Locate the cell with the specified text and output its [x, y] center coordinate. 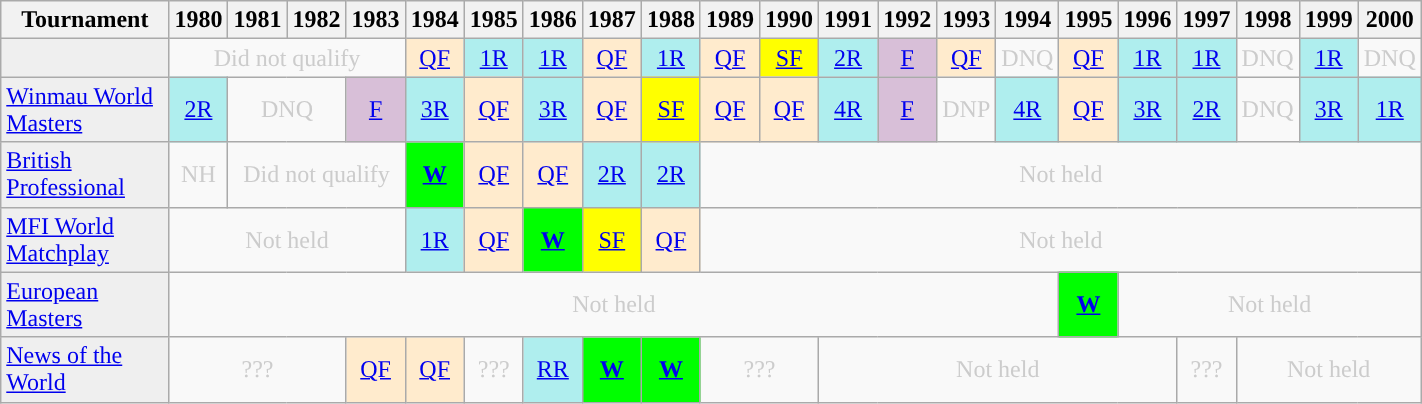
MFI World Matchplay [85, 240]
News of the World [85, 370]
1984 [434, 20]
British Professional [85, 174]
1995 [1088, 20]
NH [198, 174]
Tournament [85, 20]
1983 [376, 20]
1998 [1268, 20]
European Masters [85, 304]
1989 [730, 20]
1991 [848, 20]
1994 [1028, 20]
1990 [790, 20]
1980 [198, 20]
2000 [1390, 20]
DNP [966, 110]
Winmau World Masters [85, 110]
1997 [1206, 20]
1992 [908, 20]
1982 [316, 20]
1986 [552, 20]
1988 [670, 20]
1981 [258, 20]
1996 [1148, 20]
1987 [612, 20]
RR [552, 370]
1999 [1328, 20]
1993 [966, 20]
1985 [494, 20]
